Provide the [X, Y] coordinate of the cell's center where the given text is located.  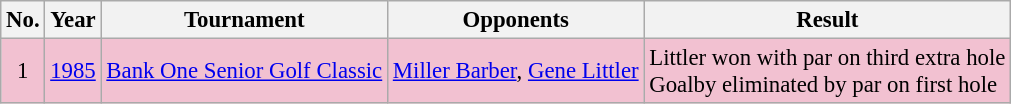
Year [73, 20]
Miller Barber, Gene Littler [516, 72]
Bank One Senior Golf Classic [244, 72]
1 [23, 72]
1985 [73, 72]
Tournament [244, 20]
Opponents [516, 20]
Result [828, 20]
No. [23, 20]
Littler won with par on third extra holeGoalby eliminated by par on first hole [828, 72]
